Scan for the cell matching the given text and deliver its (X, Y) coordinate at center. 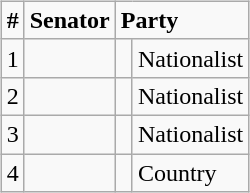
2 (12, 96)
3 (12, 134)
Country (190, 173)
1 (12, 58)
Senator (70, 20)
Party (182, 20)
4 (12, 173)
# (12, 20)
